Locate the cell with the specified text and output its [x, y] center coordinate. 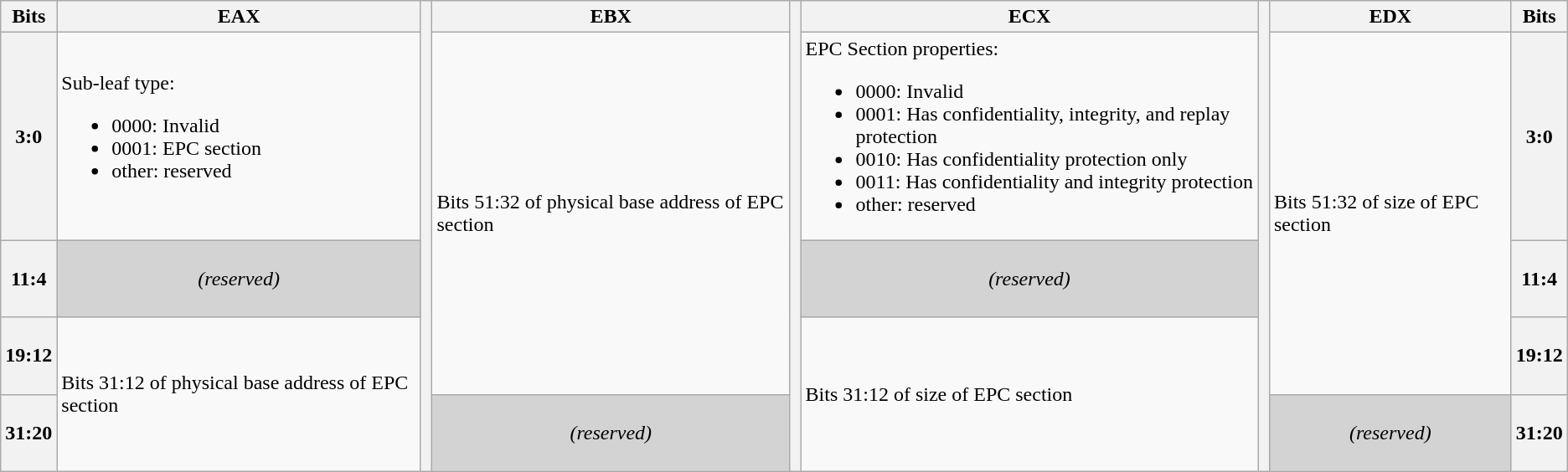
ECX [1029, 17]
Bits 51:32 of size of EPC section [1390, 213]
Sub-leaf type:0000: Invalid0001: EPC sectionother: reserved [240, 136]
EBX [611, 17]
Bits 31:12 of size of EPC section [1029, 394]
Bits 31:12 of physical base address of EPC section [240, 394]
EDX [1390, 17]
EAX [240, 17]
Bits 51:32 of physical base address of EPC section [611, 213]
